Pinpoint the cell where the given text exists, returning its [x, y] midpoint coordinate. 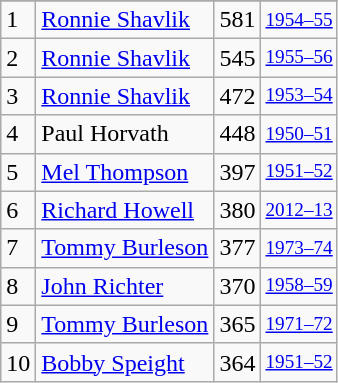
Richard Howell [125, 210]
3 [18, 96]
545 [238, 58]
9 [18, 324]
4 [18, 134]
377 [238, 248]
1971–72 [299, 324]
Paul Horvath [125, 134]
Mel Thompson [125, 172]
2012–13 [299, 210]
364 [238, 362]
1955–56 [299, 58]
1950–51 [299, 134]
1954–55 [299, 20]
8 [18, 286]
380 [238, 210]
365 [238, 324]
1958–59 [299, 286]
448 [238, 134]
7 [18, 248]
Bobby Speight [125, 362]
370 [238, 286]
John Richter [125, 286]
10 [18, 362]
1973–74 [299, 248]
2 [18, 58]
1953–54 [299, 96]
6 [18, 210]
581 [238, 20]
472 [238, 96]
397 [238, 172]
1 [18, 20]
5 [18, 172]
